Determine the (x, y) coordinate at the center of the cell enclosing the given text.  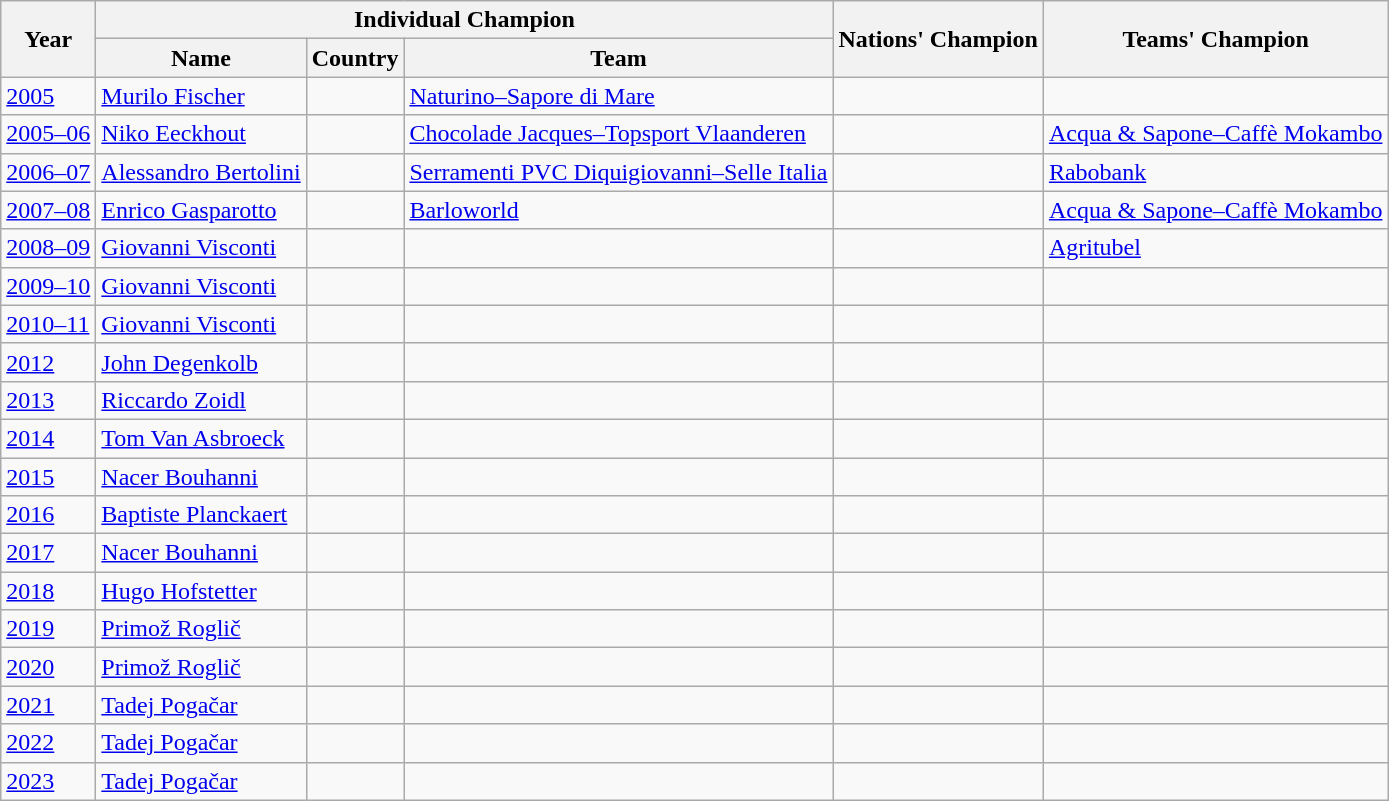
Murilo Fischer (201, 96)
2017 (48, 553)
Naturino–Sapore di Mare (618, 96)
Teams' Champion (1216, 39)
2018 (48, 591)
2005–06 (48, 134)
Rabobank (1216, 172)
Name (201, 58)
2013 (48, 400)
Chocolade Jacques–Topsport Vlaanderen (618, 134)
Tom Van Asbroeck (201, 438)
2015 (48, 477)
2020 (48, 667)
2012 (48, 362)
2008–09 (48, 248)
2009–10 (48, 286)
Country (355, 58)
Alessandro Bertolini (201, 172)
Individual Champion (464, 20)
2014 (48, 438)
Enrico Gasparotto (201, 210)
2019 (48, 629)
Team (618, 58)
John Degenkolb (201, 362)
2016 (48, 515)
Year (48, 39)
2010–11 (48, 324)
Riccardo Zoidl (201, 400)
2023 (48, 781)
Niko Eeckhout (201, 134)
2021 (48, 705)
Agritubel (1216, 248)
2007–08 (48, 210)
Baptiste Planckaert (201, 515)
Serramenti PVC Diquigiovanni–Selle Italia (618, 172)
Nations' Champion (938, 39)
Hugo Hofstetter (201, 591)
2005 (48, 96)
2022 (48, 743)
Barloworld (618, 210)
2006–07 (48, 172)
